Find where the given text appears and provide that cell's center as (X, Y) coordinate. 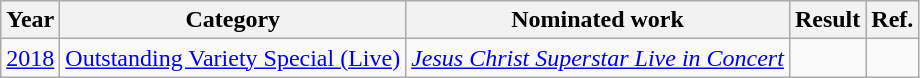
Nominated work (598, 20)
Category (233, 20)
Jesus Christ Superstar Live in Concert (598, 58)
Year (30, 20)
2018 (30, 58)
Result (827, 20)
Ref. (892, 20)
Outstanding Variety Special (Live) (233, 58)
